Extract the [X, Y] coordinate from the center of the cell holding the provided text.  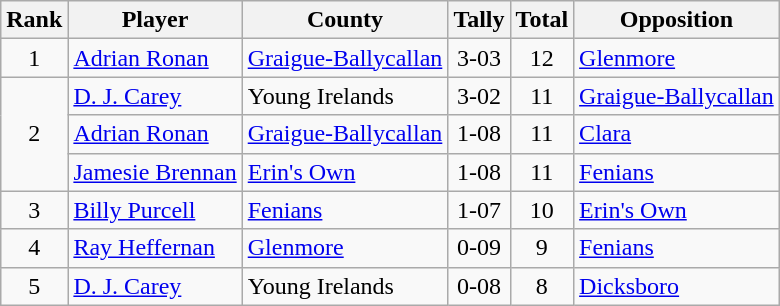
0-08 [479, 286]
Jamesie Brennan [155, 172]
Dicksboro [677, 286]
3 [34, 210]
3-02 [479, 96]
Rank [34, 20]
1-07 [479, 210]
10 [542, 210]
12 [542, 58]
4 [34, 248]
Billy Purcell [155, 210]
County [345, 20]
5 [34, 286]
2 [34, 134]
9 [542, 248]
Opposition [677, 20]
3-03 [479, 58]
Player [155, 20]
Total [542, 20]
8 [542, 286]
Clara [677, 134]
1 [34, 58]
0-09 [479, 248]
Tally [479, 20]
Ray Heffernan [155, 248]
